Detect which cell encompasses the target text, then output its [x, y] center coordinate. 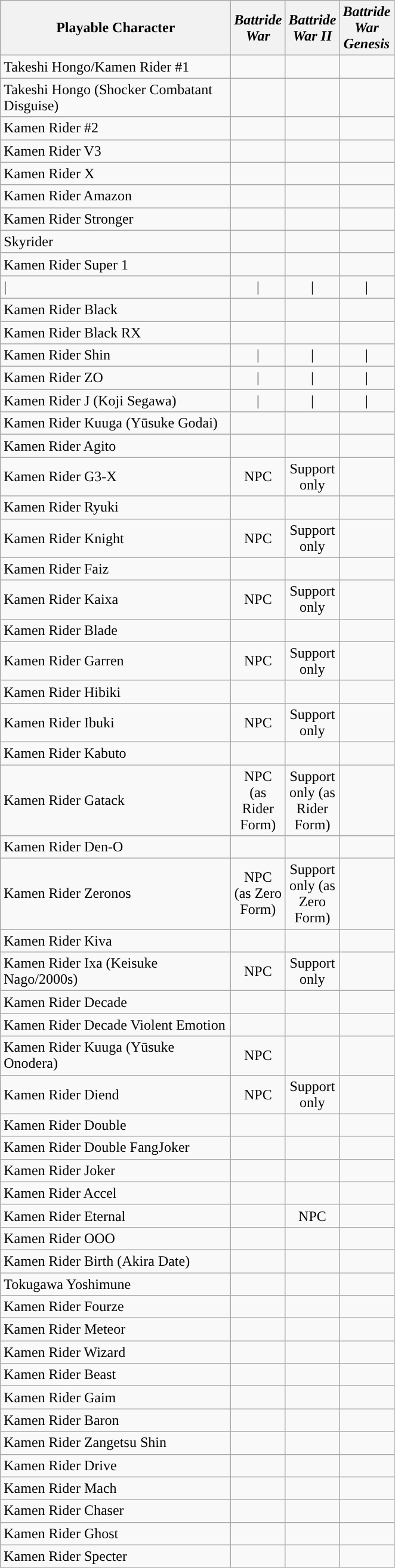
Kamen Rider Decade Violent Emotion [116, 1025]
Battride War [258, 28]
Kamen Rider Double FangJoker [116, 1148]
Kamen Rider Wizard [116, 1352]
Tokugawa Yoshimune [116, 1284]
Kamen Rider Blade [116, 630]
Kamen Rider Amazon [116, 196]
Support only (as Rider Form) [313, 800]
Kamen Rider Beast [116, 1375]
Kamen Rider Drive [116, 1465]
Kamen Rider J (Koji Segawa) [116, 401]
Kamen Rider Eternal [116, 1216]
Kamen Rider Diend [116, 1095]
Kamen Rider ZO [116, 378]
Support only (as Zero Form) [313, 894]
Kamen Rider Ixa (Keisuke Nago/2000s) [116, 972]
Kamen Rider Baron [116, 1420]
Kamen Rider Agito [116, 446]
Kamen Rider Den-O [116, 847]
Kamen Rider Hibiki [116, 692]
Kamen Rider Mach [116, 1488]
Kamen Rider V3 [116, 151]
Kamen Rider X [116, 173]
Kamen Rider Zeronos [116, 894]
Takeshi Hongo/Kamen Rider #1 [116, 67]
Kamen Rider G3-X [116, 477]
Kamen Rider Double [116, 1125]
Kamen Rider Knight [116, 538]
Kamen Rider Fourze [116, 1307]
Kamen Rider Stronger [116, 219]
Kamen Rider Specter [116, 1556]
Kamen Rider Ghost [116, 1533]
Kamen Rider Super 1 [116, 264]
Kamen Rider Zangetsu Shin [116, 1443]
Kamen Rider Joker [116, 1170]
Kamen Rider #2 [116, 128]
Kamen Rider Black RX [116, 332]
Takeshi Hongo (Shocker Combatant Disguise) [116, 98]
Kamen Rider OOO [116, 1238]
Kamen Rider Birth (Akira Date) [116, 1261]
Kamen Rider Ryuki [116, 507]
Playable Character [116, 28]
Kamen Rider Kuuga (Yūsuke Onodera) [116, 1055]
Kamen Rider Accel [116, 1193]
Kamen Rider Chaser [116, 1511]
Kamen Rider Kiva [116, 941]
Kamen Rider Decade [116, 1002]
Kamen Rider Gatack [116, 800]
Kamen Rider Kuuga (Yūsuke Godai) [116, 423]
Kamen Rider Kabuto [116, 753]
Kamen Rider Shin [116, 355]
Kamen Rider Meteor [116, 1330]
Kamen Rider Black [116, 309]
Kamen Rider Kaixa [116, 600]
Battride War II [313, 28]
NPC (as Rider Form) [258, 800]
Kamen Rider Ibuki [116, 723]
Kamen Rider Garren [116, 661]
NPC (as Zero Form) [258, 894]
Battride War Genesis [366, 28]
Skyrider [116, 241]
Kamen Rider Faiz [116, 569]
Kamen Rider Gaim [116, 1397]
